Output the (X, Y) coordinate of the center of the cell containing the given text.  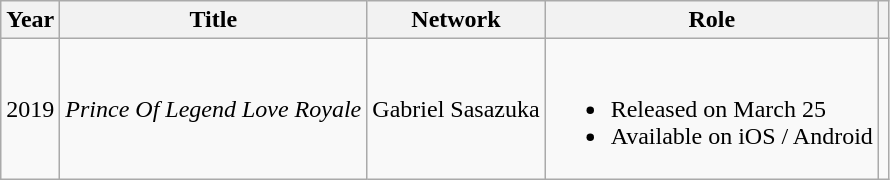
Gabriel Sasazuka (456, 109)
Released on March 25Available on iOS / Android (712, 109)
Network (456, 20)
Title (214, 20)
Role (712, 20)
Prince Of Legend Love Royale (214, 109)
Year (30, 20)
2019 (30, 109)
